Output the (X, Y) coordinate of the center of the cell containing the given text.  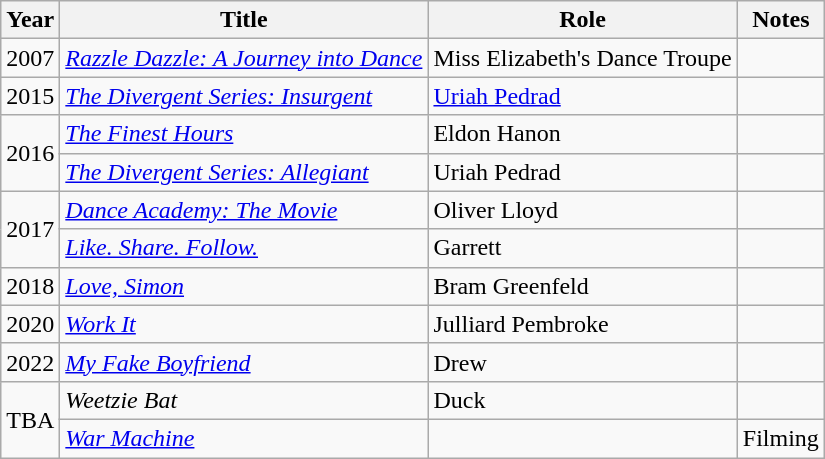
2020 (30, 324)
Title (244, 20)
My Fake Boyfriend (244, 362)
The Divergent Series: Insurgent (244, 96)
Work It (244, 324)
The Divergent Series: Allegiant (244, 172)
2017 (30, 229)
Eldon Hanon (582, 134)
Notes (780, 20)
Miss Elizabeth's Dance Troupe (582, 58)
Like. Share. Follow. (244, 248)
Bram Greenfeld (582, 286)
2018 (30, 286)
Duck (582, 400)
War Machine (244, 438)
Love, Simon (244, 286)
Razzle Dazzle: A Journey into Dance (244, 58)
Drew (582, 362)
Dance Academy: The Movie (244, 210)
Julliard Pembroke (582, 324)
The Finest Hours (244, 134)
2016 (30, 153)
Weetzie Bat (244, 400)
Filming (780, 438)
2007 (30, 58)
Oliver Lloyd (582, 210)
Garrett (582, 248)
TBA (30, 419)
2015 (30, 96)
Role (582, 20)
Year (30, 20)
2022 (30, 362)
